Pinpoint the cell where the given text exists, returning its [X, Y] midpoint coordinate. 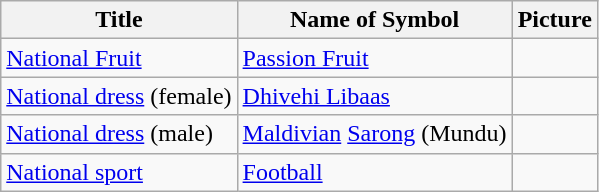
Dhivehi Libaas [374, 96]
Picture [554, 20]
National Fruit [119, 58]
Name of Symbol [374, 20]
Maldivian Sarong (Mundu) [374, 134]
Football [374, 172]
National dress (female) [119, 96]
National dress (male) [119, 134]
National sport [119, 172]
Title [119, 20]
Passion Fruit [374, 58]
